Search for the cell housing the specified text and yield its (x, y) center coordinate. 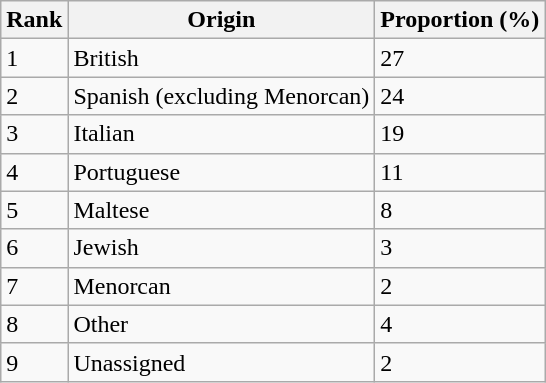
7 (34, 286)
Menorcan (222, 286)
Unassigned (222, 362)
Italian (222, 134)
Maltese (222, 210)
Rank (34, 20)
1 (34, 58)
Other (222, 324)
Spanish (excluding Menorcan) (222, 96)
Portuguese (222, 172)
British (222, 58)
11 (460, 172)
Proportion (%) (460, 20)
Origin (222, 20)
27 (460, 58)
9 (34, 362)
19 (460, 134)
5 (34, 210)
Jewish (222, 248)
6 (34, 248)
24 (460, 96)
